Search for the cell housing the specified text and yield its (x, y) center coordinate. 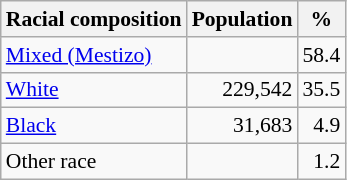
% (321, 19)
Other race (94, 162)
1.2 (321, 162)
White (94, 90)
58.4 (321, 55)
229,542 (242, 90)
Population (242, 19)
31,683 (242, 126)
Mixed (Mestizo) (94, 55)
Racial composition (94, 19)
4.9 (321, 126)
Black (94, 126)
35.5 (321, 90)
